Return (X, Y) of the center of cell containing provided text 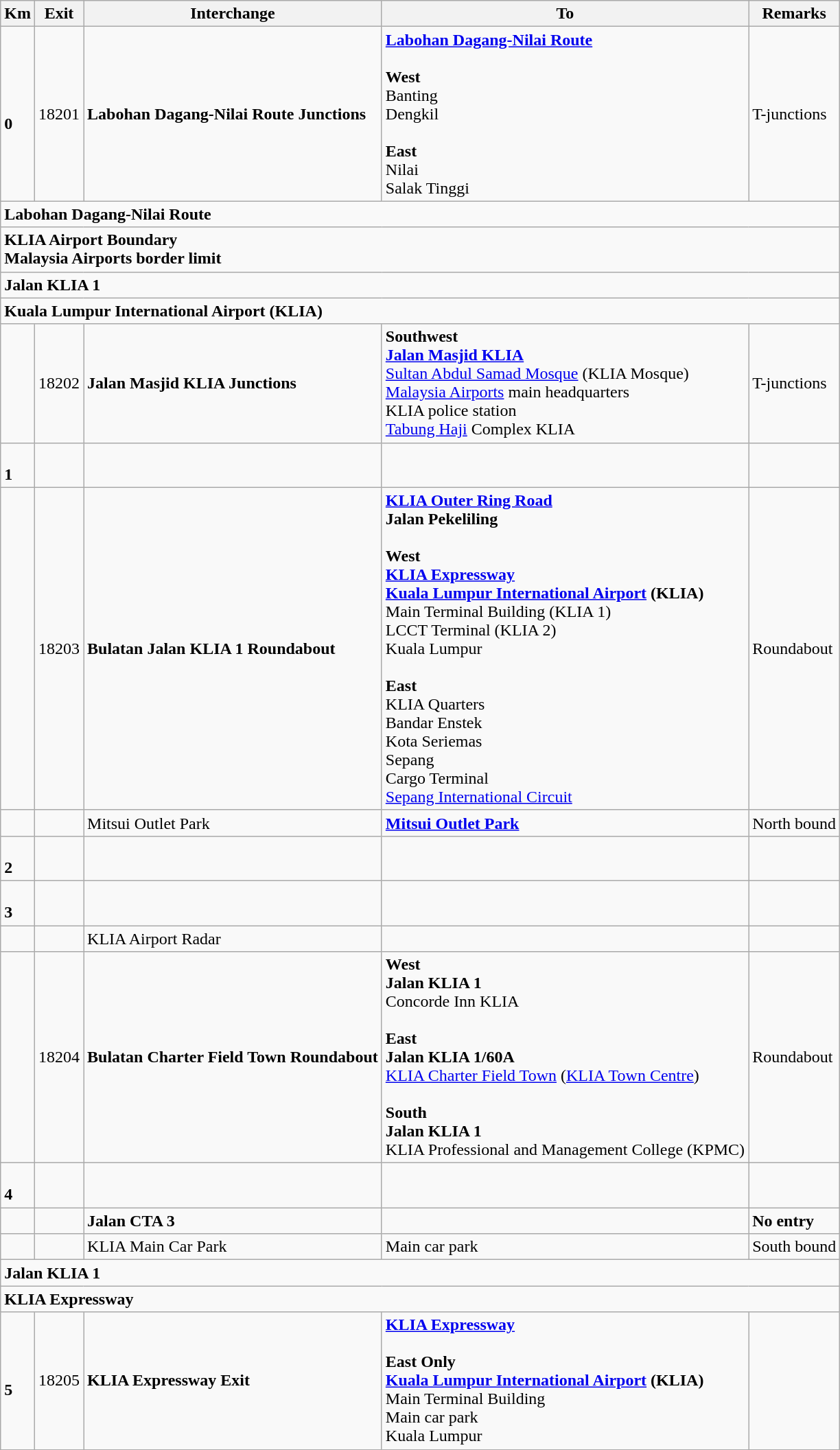
Interchange (233, 14)
18202 (59, 383)
Labohan Dagang-Nilai Route Junctions (233, 114)
2 (18, 858)
18203 (59, 648)
South bound (795, 1247)
Jalan Masjid KLIA Junctions (233, 383)
Bulatan Charter Field Town Roundabout (233, 1057)
1 (18, 465)
Labohan Dagang-Nilai Route (420, 214)
Km (18, 14)
18205 (59, 1381)
Kuala Lumpur International Airport (KLIA) (420, 311)
KLIA Expressway (420, 1299)
18201 (59, 114)
18204 (59, 1057)
North bound (795, 823)
KLIA Main Car Park (233, 1247)
5 (18, 1381)
Labohan Dagang-Nilai RouteWest Banting DengkilEast Nilai Salak Tinggi (565, 114)
Exit (59, 14)
3 (18, 903)
No entry (795, 1221)
Bulatan Jalan KLIA 1 Roundabout (233, 648)
Main car park (565, 1247)
0 (18, 114)
KLIA Airport Radar (233, 938)
4 (18, 1186)
KLIA Expressway Exit (233, 1381)
To (565, 14)
Remarks (795, 14)
Southwest Jalan Masjid KLIASultan Abdul Samad Mosque (KLIA Mosque)Malaysia Airports main headquartersKLIA police stationTabung Haji Complex KLIA (565, 383)
Jalan CTA 3 (233, 1221)
KLIA ExpresswayEast Only Kuala Lumpur International Airport (KLIA) Main Terminal Building Main car park Kuala Lumpur (565, 1381)
KLIA Airport BoundaryMalaysia Airports border limit (420, 250)
